For the text-containing cell, return its midpoint in (x, y) coordinate format. 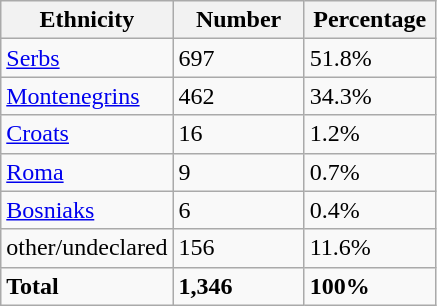
0.4% (370, 210)
6 (238, 210)
51.8% (370, 58)
1,346 (238, 286)
Ethnicity (87, 20)
other/undeclared (87, 248)
11.6% (370, 248)
1.2% (370, 134)
156 (238, 248)
Total (87, 286)
Montenegrins (87, 96)
34.3% (370, 96)
462 (238, 96)
Croats (87, 134)
Number (238, 20)
697 (238, 58)
9 (238, 172)
Serbs (87, 58)
0.7% (370, 172)
Percentage (370, 20)
Bosniaks (87, 210)
16 (238, 134)
100% (370, 286)
Roma (87, 172)
